Determine the (x, y) coordinate at the center of the cell enclosing the given text.  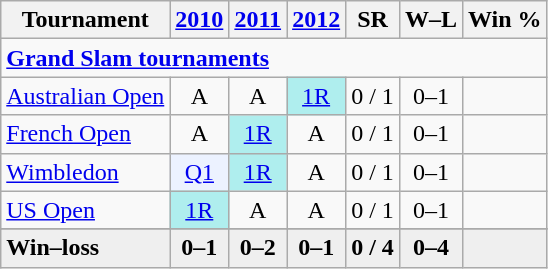
2010 (200, 20)
2012 (316, 20)
2011 (258, 20)
Q1 (200, 172)
Win–loss (86, 248)
Australian Open (86, 96)
0 / 4 (373, 248)
SR (373, 20)
French Open (86, 134)
W–L (430, 20)
0–2 (258, 248)
0–4 (430, 248)
Win % (504, 20)
US Open (86, 210)
Tournament (86, 20)
Grand Slam tournaments (274, 58)
Wimbledon (86, 172)
